Return the [x, y] coordinate for the center point of the cell that contains the specified text.  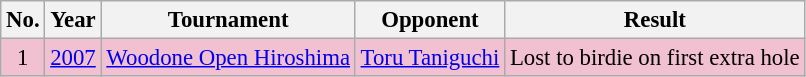
1 [23, 58]
Year [73, 20]
Result [655, 20]
2007 [73, 58]
Lost to birdie on first extra hole [655, 58]
Tournament [228, 20]
Toru Taniguchi [430, 58]
No. [23, 20]
Woodone Open Hiroshima [228, 58]
Opponent [430, 20]
